For the text-containing cell, return its midpoint in (X, Y) coordinate format. 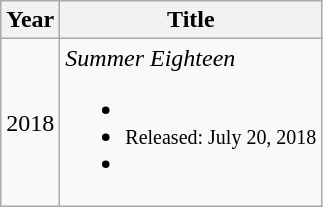
Title (191, 20)
Year (30, 20)
2018 (30, 122)
Summer EighteenReleased: July 20, 2018 (191, 122)
